Search for the cell housing the specified text and yield its (X, Y) center coordinate. 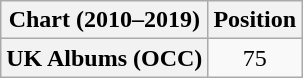
UK Albums (OCC) (104, 58)
Position (255, 20)
75 (255, 58)
Chart (2010–2019) (104, 20)
